Locate the cell with the specified text and output its [x, y] center coordinate. 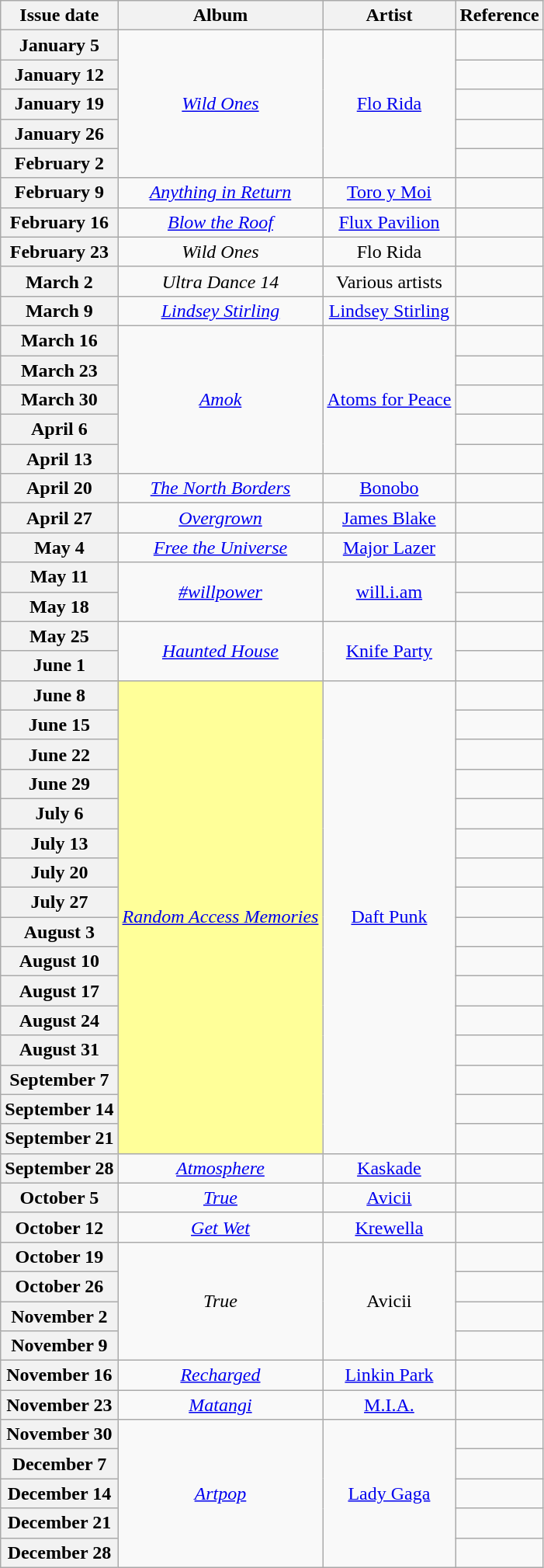
James Blake [390, 518]
Daft Punk [390, 916]
November 2 [59, 1316]
Atmosphere [220, 1168]
December 21 [59, 1523]
May 18 [59, 607]
M.I.A. [390, 1405]
Artpop [220, 1493]
September 14 [59, 1109]
Linkin Park [390, 1375]
Anything in Return [220, 193]
August 3 [59, 932]
August 17 [59, 991]
August 10 [59, 961]
September 21 [59, 1139]
#willpower [220, 592]
November 30 [59, 1434]
Flux Pavilion [390, 222]
March 16 [59, 340]
Matangi [220, 1405]
Krewella [390, 1227]
July 27 [59, 902]
Issue date [59, 16]
June 8 [59, 695]
October 12 [59, 1227]
December 14 [59, 1493]
Knife Party [390, 651]
April 20 [59, 488]
December 7 [59, 1464]
July 6 [59, 813]
Overgrown [220, 518]
Random Access Memories [220, 916]
Free the Universe [220, 548]
January 19 [59, 104]
Reference [500, 16]
Artist [390, 16]
October 26 [59, 1286]
Major Lazer [390, 548]
November 23 [59, 1405]
Ultra Dance 14 [220, 281]
December 28 [59, 1552]
April 13 [59, 459]
April 27 [59, 518]
November 16 [59, 1375]
August 24 [59, 1020]
Atoms for Peace [390, 399]
February 9 [59, 193]
Amok [220, 399]
March 23 [59, 370]
July 13 [59, 843]
August 31 [59, 1050]
January 12 [59, 75]
June 22 [59, 754]
November 9 [59, 1346]
Bonobo [390, 488]
January 26 [59, 134]
May 11 [59, 577]
Haunted House [220, 651]
March 9 [59, 311]
The North Borders [220, 488]
February 16 [59, 222]
Blow the Roof [220, 222]
Get Wet [220, 1227]
May 4 [59, 548]
June 1 [59, 666]
February 23 [59, 252]
October 19 [59, 1257]
Album [220, 16]
Lady Gaga [390, 1493]
March 30 [59, 400]
May 25 [59, 636]
February 2 [59, 163]
September 7 [59, 1080]
Recharged [220, 1375]
Kaskade [390, 1168]
will.i.am [390, 592]
July 20 [59, 873]
June 29 [59, 784]
September 28 [59, 1168]
Various artists [390, 281]
April 6 [59, 429]
October 5 [59, 1198]
Toro y Moi [390, 193]
March 2 [59, 281]
January 5 [59, 45]
June 15 [59, 725]
